Identify which cell holds the provided text, then report its [x, y] central coordinate. 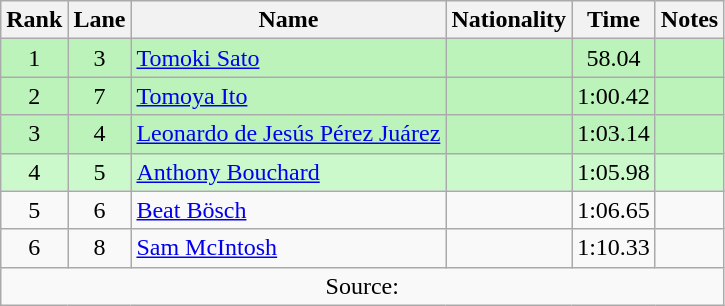
Leonardo de Jesús Pérez Juárez [288, 134]
1:03.14 [614, 134]
Time [614, 20]
Sam McIntosh [288, 248]
Rank [34, 20]
Notes [689, 20]
8 [100, 248]
2 [34, 96]
Nationality [509, 20]
Name [288, 20]
1:05.98 [614, 172]
Beat Bösch [288, 210]
1:06.65 [614, 210]
7 [100, 96]
Lane [100, 20]
Tomoya Ito [288, 96]
58.04 [614, 58]
1:10.33 [614, 248]
Tomoki Sato [288, 58]
1 [34, 58]
Source: [362, 286]
1:00.42 [614, 96]
Anthony Bouchard [288, 172]
